Output the (x, y) coordinate of the center of the cell containing the given text.  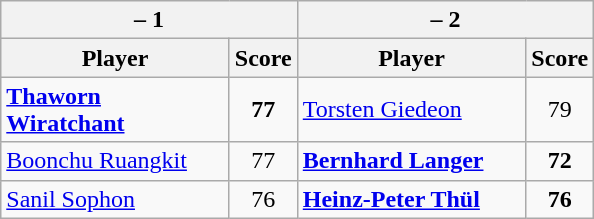
Torsten Giedeon (412, 110)
Heinz-Peter Thül (412, 199)
72 (560, 161)
– 2 (446, 20)
Bernhard Langer (412, 161)
Sanil Sophon (116, 199)
79 (560, 110)
Boonchu Ruangkit (116, 161)
– 1 (150, 20)
Thaworn Wiratchant (116, 110)
